Locate the cell with the specified text and output its (x, y) center coordinate. 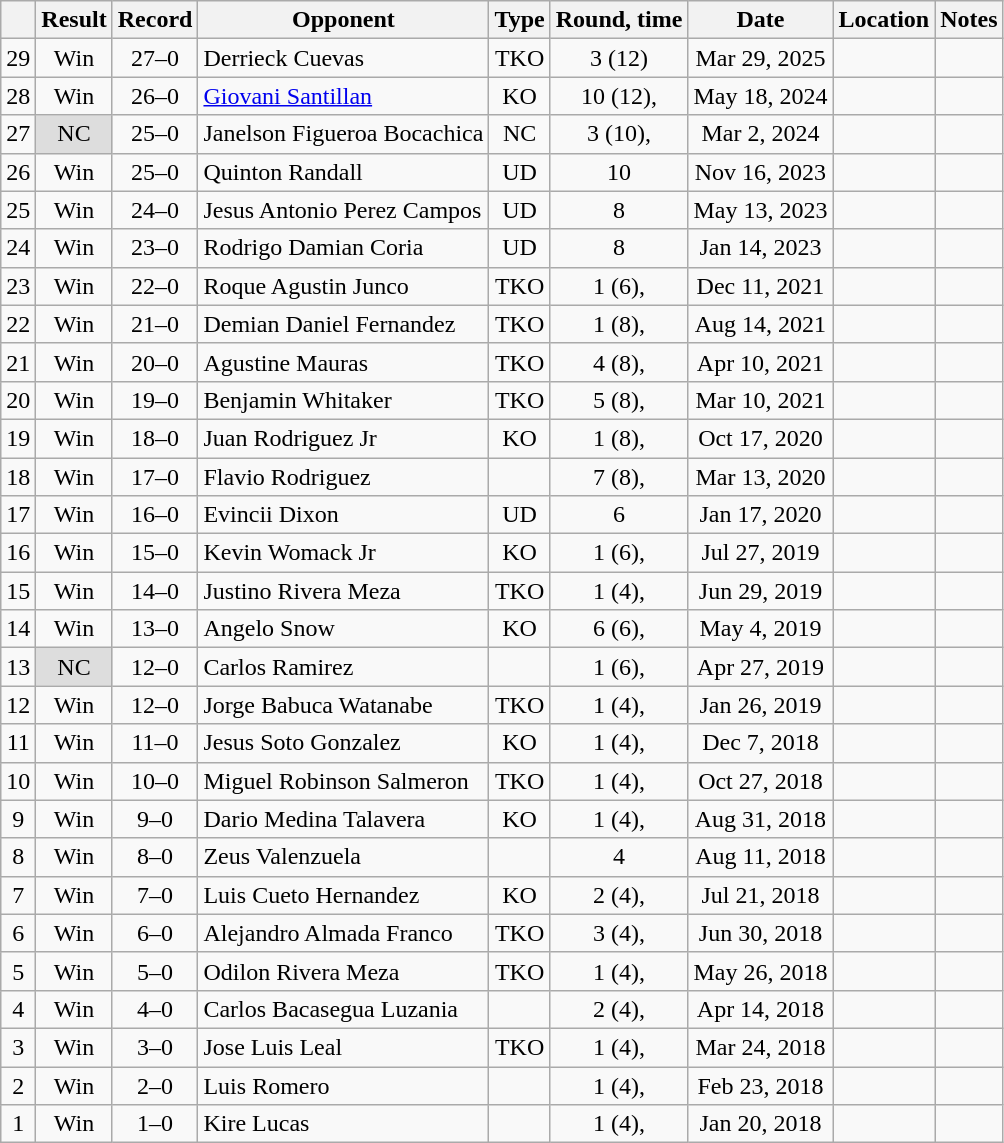
24 (18, 248)
Jose Luis Leal (344, 1047)
Giovani Santillan (344, 96)
Luis Romero (344, 1085)
14–0 (155, 591)
10 (12), (619, 96)
Jorge Babuca Watanabe (344, 705)
26–0 (155, 96)
Aug 31, 2018 (760, 819)
May 13, 2023 (760, 210)
Date (760, 20)
18–0 (155, 438)
Justino Rivera Meza (344, 591)
Jul 27, 2019 (760, 553)
Jun 29, 2019 (760, 591)
Mar 2, 2024 (760, 134)
Apr 27, 2019 (760, 667)
Notes (969, 20)
18 (18, 477)
Jul 21, 2018 (760, 895)
Agustine Mauras (344, 362)
Miguel Robinson Salmeron (344, 781)
11–0 (155, 743)
Round, time (619, 20)
Roque Agustin Junco (344, 286)
Carlos Bacasegua Luzania (344, 1009)
22–0 (155, 286)
2 (18, 1085)
Jesus Antonio Perez Campos (344, 210)
Quinton Randall (344, 172)
15 (18, 591)
Jan 26, 2019 (760, 705)
21 (18, 362)
12 (18, 705)
10–0 (155, 781)
May 18, 2024 (760, 96)
22 (18, 324)
24–0 (155, 210)
Mar 10, 2021 (760, 400)
Dario Medina Talavera (344, 819)
3–0 (155, 1047)
Dec 11, 2021 (760, 286)
3 (10), (619, 134)
Kevin Womack Jr (344, 553)
9 (18, 819)
Apr 10, 2021 (760, 362)
Mar 13, 2020 (760, 477)
14 (18, 629)
Nov 16, 2023 (760, 172)
Dec 7, 2018 (760, 743)
5 (8), (619, 400)
Apr 14, 2018 (760, 1009)
5–0 (155, 971)
28 (18, 96)
3 (4), (619, 933)
1–0 (155, 1124)
Aug 14, 2021 (760, 324)
Jan 14, 2023 (760, 248)
Location (884, 20)
Feb 23, 2018 (760, 1085)
Oct 17, 2020 (760, 438)
May 4, 2019 (760, 629)
Derrieck Cuevas (344, 58)
4–0 (155, 1009)
Janelson Figueroa Bocachica (344, 134)
Type (520, 20)
Flavio Rodriguez (344, 477)
25 (18, 210)
23 (18, 286)
Alejandro Almada Franco (344, 933)
17–0 (155, 477)
Angelo Snow (344, 629)
11 (18, 743)
7 (18, 895)
Jesus Soto Gonzalez (344, 743)
Rodrigo Damian Coria (344, 248)
16–0 (155, 515)
20–0 (155, 362)
13 (18, 667)
21–0 (155, 324)
29 (18, 58)
7–0 (155, 895)
Aug 11, 2018 (760, 857)
7 (8), (619, 477)
3 (12) (619, 58)
Record (155, 20)
16 (18, 553)
Zeus Valenzuela (344, 857)
Opponent (344, 20)
27–0 (155, 58)
4 (8), (619, 362)
9–0 (155, 819)
27 (18, 134)
Mar 29, 2025 (760, 58)
8–0 (155, 857)
Carlos Ramirez (344, 667)
May 26, 2018 (760, 971)
26 (18, 172)
Mar 24, 2018 (760, 1047)
Benjamin Whitaker (344, 400)
19 (18, 438)
6–0 (155, 933)
20 (18, 400)
23–0 (155, 248)
Oct 27, 2018 (760, 781)
Jan 20, 2018 (760, 1124)
Evincii Dixon (344, 515)
Result (74, 20)
2–0 (155, 1085)
Odilon Rivera Meza (344, 971)
Luis Cueto Hernandez (344, 895)
Demian Daniel Fernandez (344, 324)
3 (18, 1047)
1 (18, 1124)
5 (18, 971)
15–0 (155, 553)
Jun 30, 2018 (760, 933)
Jan 17, 2020 (760, 515)
6 (6), (619, 629)
Juan Rodriguez Jr (344, 438)
19–0 (155, 400)
13–0 (155, 629)
17 (18, 515)
Kire Lucas (344, 1124)
